Pinpoint the cell where the given text exists, returning its (x, y) midpoint coordinate. 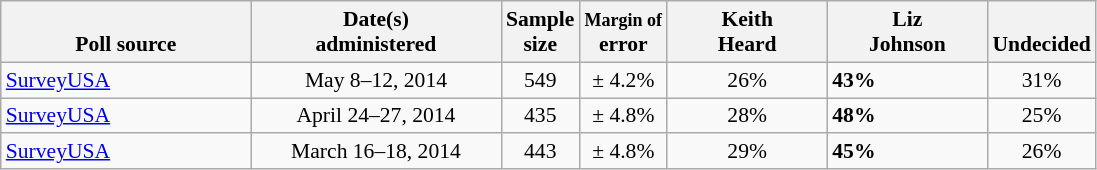
29% (747, 152)
Undecided (1041, 32)
549 (540, 80)
43% (907, 80)
May 8–12, 2014 (376, 80)
Samplesize (540, 32)
Poll source (126, 32)
28% (747, 116)
KeithHeard (747, 32)
48% (907, 116)
LizJohnson (907, 32)
Margin oferror (623, 32)
Date(s)administered (376, 32)
25% (1041, 116)
31% (1041, 80)
435 (540, 116)
45% (907, 152)
± 4.2% (623, 80)
March 16–18, 2014 (376, 152)
April 24–27, 2014 (376, 116)
443 (540, 152)
